Detect which cell encompasses the target text, then output its (x, y) center coordinate. 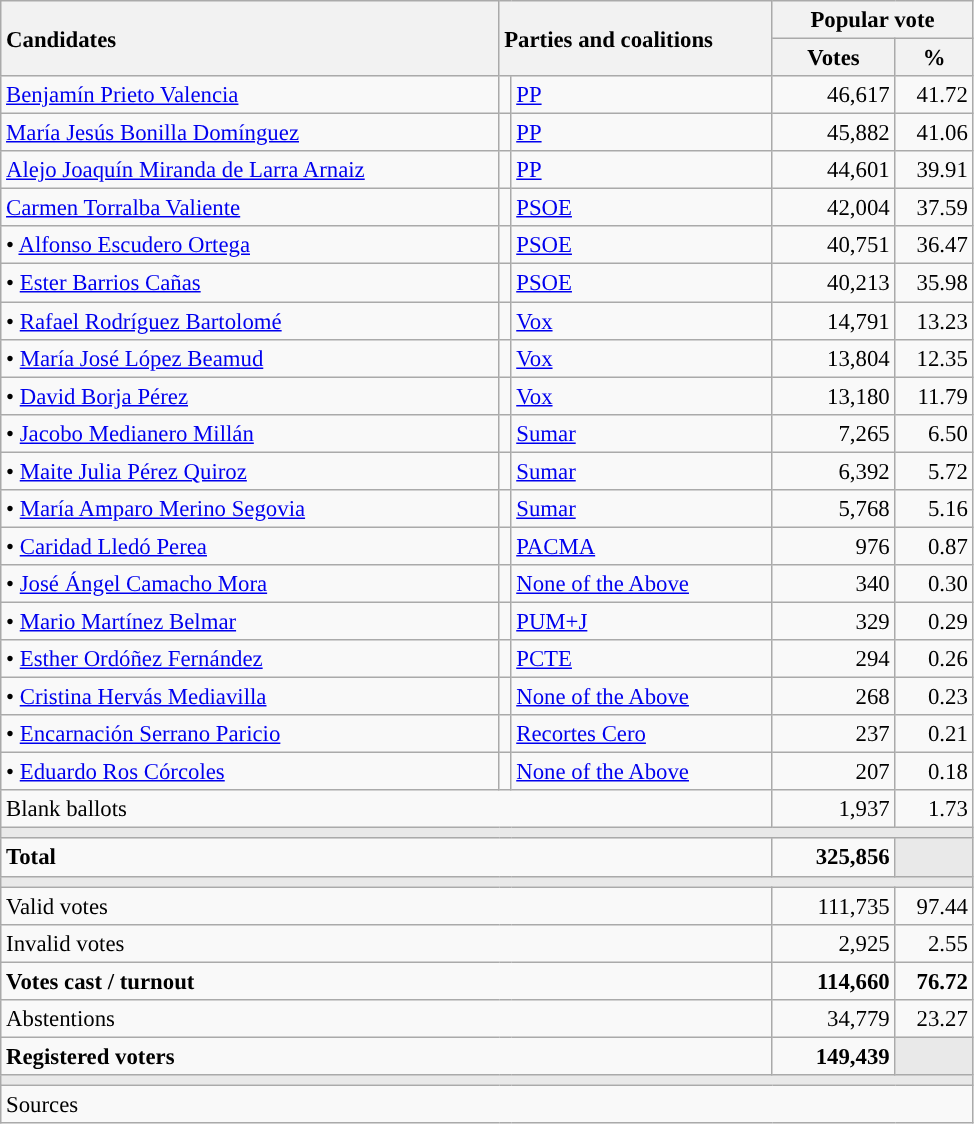
Votes (834, 58)
Alejo Joaquín Miranda de Larra Arnaiz (250, 170)
13,180 (834, 396)
0.23 (934, 697)
Parties and coalitions (636, 38)
5.16 (934, 509)
41.72 (934, 95)
0.26 (934, 659)
PACMA (642, 546)
1.73 (934, 809)
114,660 (834, 981)
Blank ballots (386, 809)
Votes cast / turnout (386, 981)
% (934, 58)
7,265 (834, 433)
Recortes Cero (642, 734)
Benjamín Prieto Valencia (250, 95)
6.50 (934, 433)
0.29 (934, 621)
237 (834, 734)
14,791 (834, 321)
11.79 (934, 396)
0.87 (934, 546)
0.21 (934, 734)
Registered voters (386, 1056)
294 (834, 659)
PUM+J (642, 621)
Invalid votes (386, 943)
45,882 (834, 133)
• Maite Julia Pérez Quiroz (250, 471)
Sources (487, 1104)
• Ester Barrios Cañas (250, 283)
• Esther Ordóñez Fernández (250, 659)
• Alfonso Escudero Ortega (250, 245)
• Cristina Hervás Mediavilla (250, 697)
Candidates (250, 38)
35.98 (934, 283)
• José Ángel Camacho Mora (250, 584)
41.06 (934, 133)
6,392 (834, 471)
• Mario Martínez Belmar (250, 621)
• Eduardo Ros Córcoles (250, 772)
• María Amparo Merino Segovia (250, 509)
329 (834, 621)
37.59 (934, 208)
46,617 (834, 95)
207 (834, 772)
13,804 (834, 358)
149,439 (834, 1056)
• David Borja Pérez (250, 396)
• María José López Beamud (250, 358)
36.47 (934, 245)
5,768 (834, 509)
40,213 (834, 283)
76.72 (934, 981)
0.18 (934, 772)
2.55 (934, 943)
325,856 (834, 858)
40,751 (834, 245)
Popular vote (872, 20)
42,004 (834, 208)
23.27 (934, 1019)
Carmen Torralba Valiente (250, 208)
0.30 (934, 584)
Abstentions (386, 1019)
340 (834, 584)
PCTE (642, 659)
34,779 (834, 1019)
María Jesús Bonilla Domínguez (250, 133)
• Jacobo Medianero Millán (250, 433)
44,601 (834, 170)
39.91 (934, 170)
12.35 (934, 358)
• Caridad Lledó Perea (250, 546)
• Encarnación Serrano Paricio (250, 734)
2,925 (834, 943)
97.44 (934, 906)
Total (386, 858)
Valid votes (386, 906)
13.23 (934, 321)
111,735 (834, 906)
5.72 (934, 471)
1,937 (834, 809)
268 (834, 697)
976 (834, 546)
• Rafael Rodríguez Bartolomé (250, 321)
